Search for the cell housing the specified text and yield its (X, Y) center coordinate. 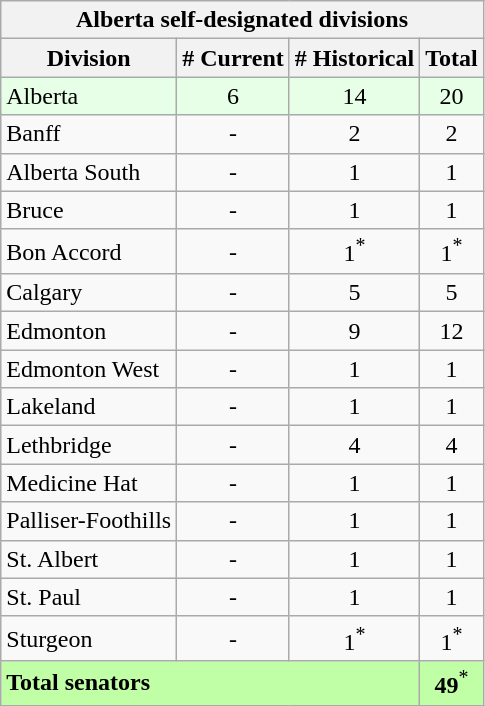
Division (89, 58)
49* (452, 684)
Medicine Hat (89, 483)
# Current (234, 58)
# Historical (354, 58)
Sturgeon (89, 638)
Lakeland (89, 407)
6 (234, 96)
Palliser-Foothills (89, 521)
Bon Accord (89, 252)
20 (452, 96)
Alberta (89, 96)
Total (452, 58)
Edmonton West (89, 369)
St. Albert (89, 559)
Calgary (89, 293)
Alberta self-designated divisions (242, 20)
Alberta South (89, 172)
Total senators (210, 684)
Bruce (89, 210)
9 (354, 331)
St. Paul (89, 597)
14 (354, 96)
Banff (89, 134)
12 (452, 331)
Edmonton (89, 331)
Lethbridge (89, 445)
